Provide the [X, Y] coordinate of the cell's center where the given text is located.  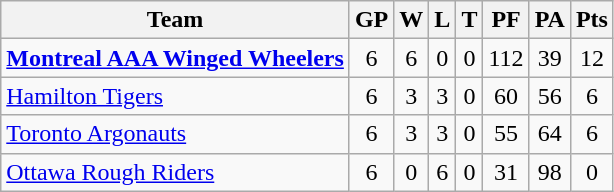
PF [506, 20]
W [412, 20]
55 [506, 134]
112 [506, 58]
12 [592, 58]
PA [550, 20]
39 [550, 58]
L [442, 20]
Hamilton Tigers [176, 96]
98 [550, 172]
T [470, 20]
56 [550, 96]
Team [176, 20]
31 [506, 172]
64 [550, 134]
Ottawa Rough Riders [176, 172]
60 [506, 96]
Pts [592, 20]
Montreal AAA Winged Wheelers [176, 58]
Toronto Argonauts [176, 134]
GP [371, 20]
